For the text-containing cell, return its midpoint in [X, Y] coordinate format. 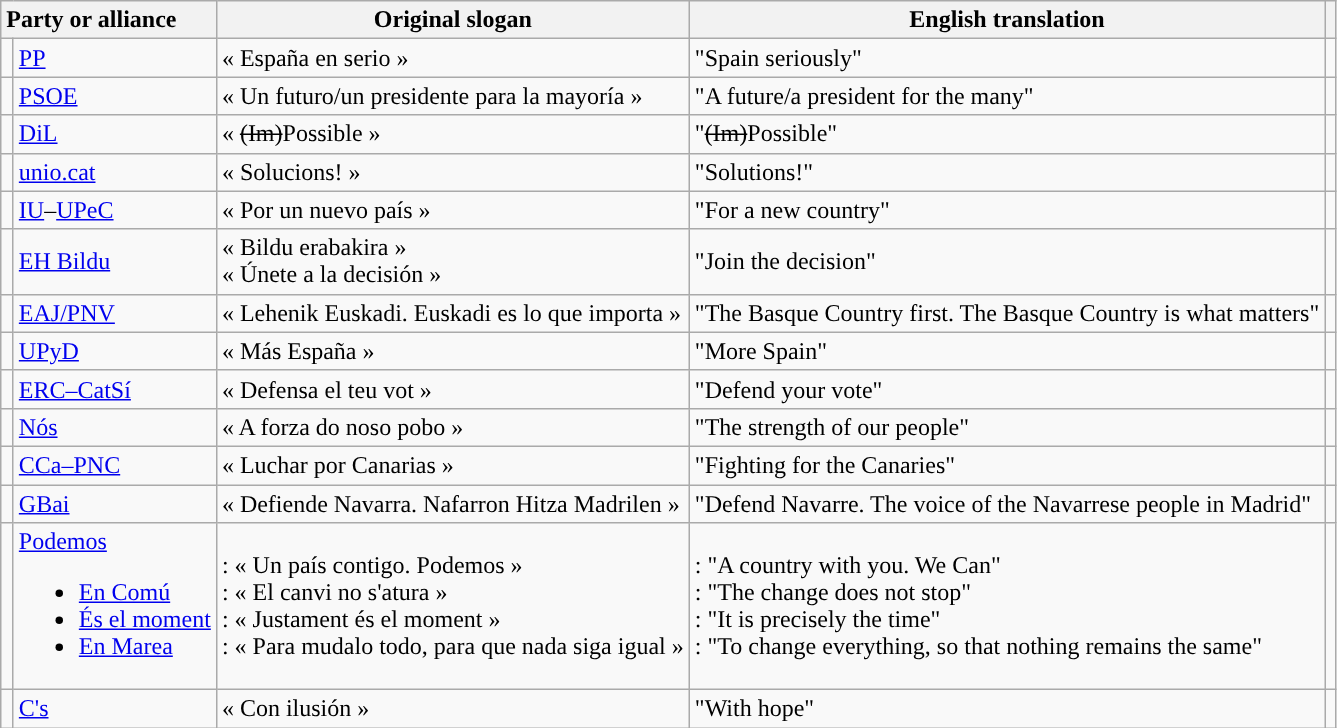
PodemosEn ComúÉs el momentEn Marea [114, 606]
: "A country with you. We Can": "The change does not stop": "It is precisely the time": "To change everything, so that nothing remains the same" [1006, 606]
"Fighting for the Canaries" [1006, 465]
"More Spain" [1006, 351]
UPyD [114, 351]
"Spain seriously" [1006, 58]
« Más España » [452, 351]
GBai [114, 503]
IU–UPeC [114, 210]
"For a new country" [1006, 210]
"The strength of our people" [1006, 427]
"The Basque Country first. The Basque Country is what matters" [1006, 313]
EAJ/PNV [114, 313]
« Luchar por Canarias » [452, 465]
CCa–PNC [114, 465]
"Solutions!" [1006, 172]
"Defend Navarre. The voice of the Navarrese people in Madrid" [1006, 503]
PP [114, 58]
PSOE [114, 96]
« Lehenik Euskadi. Euskadi es lo que importa » [452, 313]
« Bildu erabakira »« Únete a la decisión » [452, 262]
« A forza do noso pobo » [452, 427]
English translation [1006, 20]
"Defend your vote" [1006, 389]
« (Im)Possible » [452, 134]
EH Bildu [114, 262]
"With hope" [1006, 709]
« Por un nuevo país » [452, 210]
Nós [114, 427]
« Solucions! » [452, 172]
: « Un país contigo. Podemos »: « El canvi no s'atura »: « Justament és el moment »: « Para mudalo todo, para que nada siga igual » [452, 606]
"A future/a president for the many" [1006, 96]
Original slogan [452, 20]
« Con ilusión » [452, 709]
« Un futuro/un presidente para la mayoría » [452, 96]
"(Im)Possible" [1006, 134]
DiL [114, 134]
« Defensa el teu vot » [452, 389]
unio.cat [114, 172]
« Defiende Navarra. Nafarron Hitza Madrilen » [452, 503]
"Join the decision" [1006, 262]
« España en serio » [452, 58]
ERC–CatSí [114, 389]
Party or alliance [109, 20]
C's [114, 709]
